Extract the [X, Y] coordinate from the center of the cell holding the provided text.  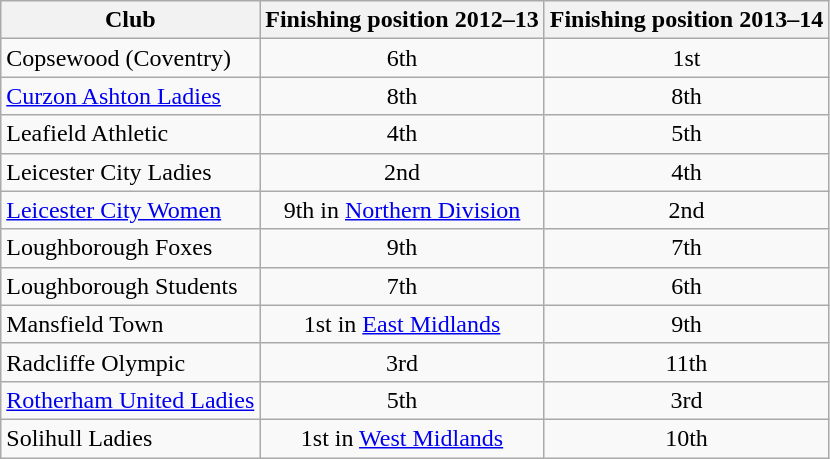
Finishing position 2012–13 [402, 20]
Club [130, 20]
10th [686, 438]
1st in West Midlands [402, 438]
Copsewood (Coventry) [130, 58]
Leicester City Ladies [130, 172]
11th [686, 362]
Leicester City Women [130, 210]
Loughborough Students [130, 286]
Finishing position 2013–14 [686, 20]
Leafield Athletic [130, 134]
Curzon Ashton Ladies [130, 96]
Radcliffe Olympic [130, 362]
Mansfield Town [130, 324]
Solihull Ladies [130, 438]
1st [686, 58]
1st in East Midlands [402, 324]
Rotherham United Ladies [130, 400]
Loughborough Foxes [130, 248]
9th in Northern Division [402, 210]
